Pinpoint the cell where the given text exists, returning its (X, Y) midpoint coordinate. 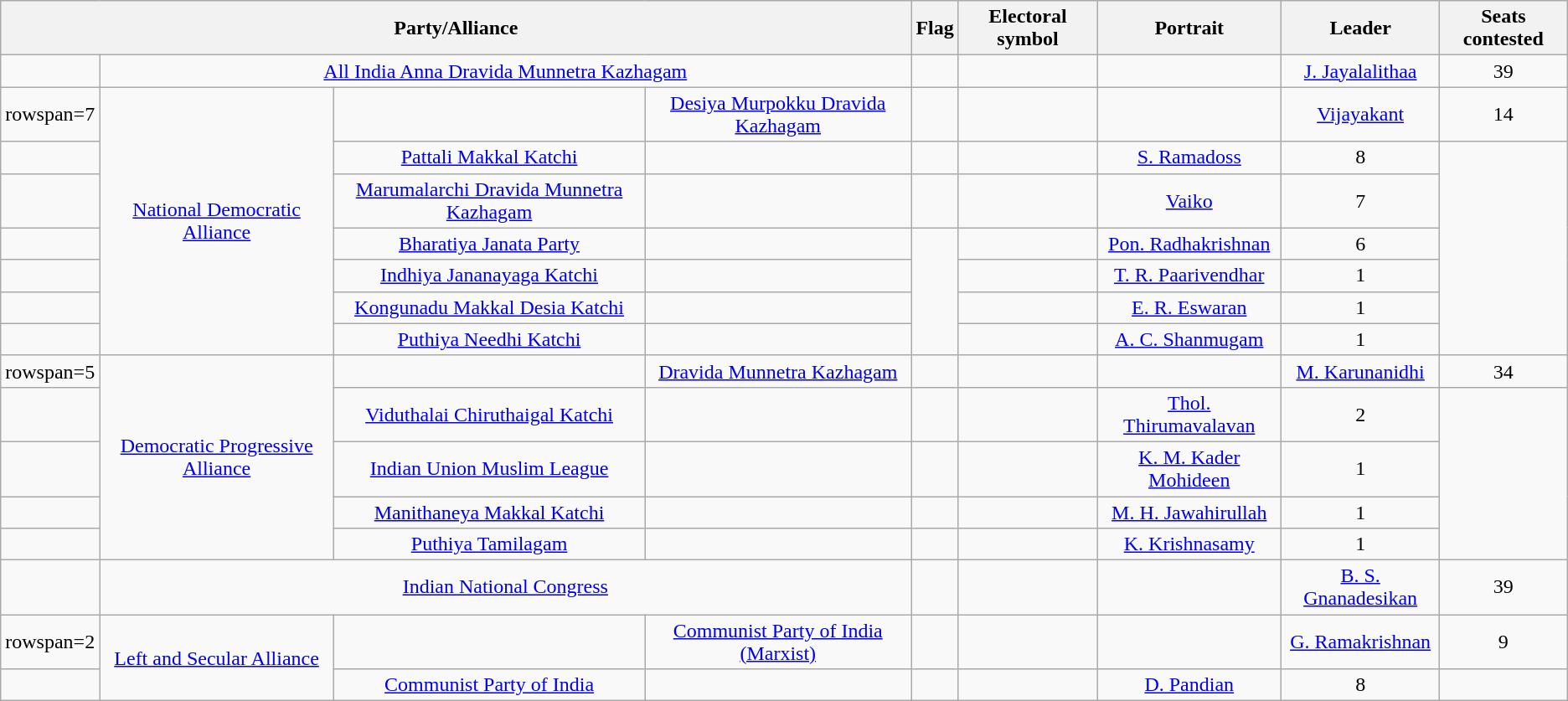
Leader (1360, 28)
National Democratic Alliance (217, 221)
Democratic Progressive Alliance (217, 457)
M. Karunanidhi (1360, 371)
Viduthalai Chiruthaigal Katchi (489, 414)
All India Anna Dravida Munnetra Kazhagam (506, 71)
Indian National Congress (506, 588)
Party/Alliance (456, 28)
7 (1360, 201)
rowspan=2 (50, 642)
Bharatiya Janata Party (489, 244)
Communist Party of India (489, 685)
Vijayakant (1360, 114)
Dravida Munnetra Kazhagam (778, 371)
rowspan=5 (50, 371)
Thol. Thirumavalavan (1189, 414)
Pon. Radhakrishnan (1189, 244)
K. Krishnasamy (1189, 544)
Kongunadu Makkal Desia Katchi (489, 307)
K. M. Kader Mohideen (1189, 469)
G. Ramakrishnan (1360, 642)
Seats contested (1503, 28)
Flag (935, 28)
Indhiya Jananayaga Katchi (489, 276)
Communist Party of India (Marxist) (778, 642)
Pattali Makkal Katchi (489, 157)
14 (1503, 114)
2 (1360, 414)
Marumalarchi Dravida Munnetra Kazhagam (489, 201)
34 (1503, 371)
D. Pandian (1189, 685)
Desiya Murpokku Dravida Kazhagam (778, 114)
Puthiya Tamilagam (489, 544)
9 (1503, 642)
A. C. Shanmugam (1189, 339)
S. Ramadoss (1189, 157)
Manithaneya Makkal Katchi (489, 512)
Portrait (1189, 28)
Electoral symbol (1027, 28)
E. R. Eswaran (1189, 307)
Indian Union Muslim League (489, 469)
6 (1360, 244)
Left and Secular Alliance (217, 658)
rowspan=7 (50, 114)
M. H. Jawahirullah (1189, 512)
B. S. Gnanadesikan (1360, 588)
Puthiya Needhi Katchi (489, 339)
J. Jayalalithaa (1360, 71)
Vaiko (1189, 201)
T. R. Paarivendhar (1189, 276)
